Find where the given text appears and provide that cell's center as [x, y] coordinate. 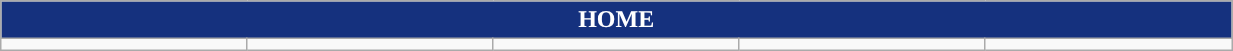
HOME [616, 20]
